Identify which cell holds the provided text, then report its (x, y) central coordinate. 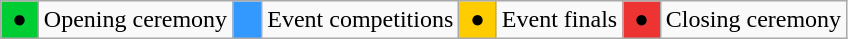
Opening ceremony (135, 20)
Event finals (559, 20)
Event competitions (360, 20)
Closing ceremony (753, 20)
